From the cell containing the given text, extract its center point as [x, y] coordinate. 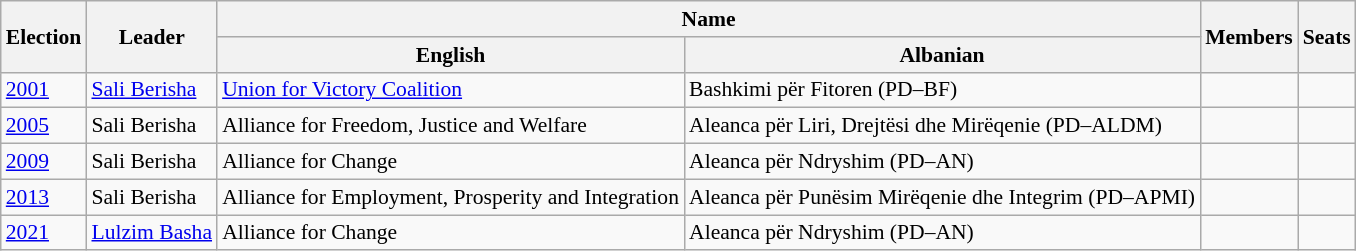
Lulzim Basha [152, 233]
Union for Victory Coalition [450, 90]
Alliance for Employment, Prosperity and Integration [450, 197]
Aleanca për Liri, Drejtësi dhe Mirëqenie (PD–ALDM) [942, 126]
English [450, 55]
Bashkimi për Fitoren (PD–BF) [942, 90]
2005 [44, 126]
Members [1249, 36]
Alliance for Freedom, Justice and Welfare [450, 126]
Election [44, 36]
Aleanca për Punësim Mirëqenie dhe Integrim (PD–APMI) [942, 197]
Leader [152, 36]
Name [708, 19]
Albanian [942, 55]
2009 [44, 162]
2021 [44, 233]
2001 [44, 90]
2013 [44, 197]
Seats [1327, 36]
